For the text-containing cell, return its midpoint in [x, y] coordinate format. 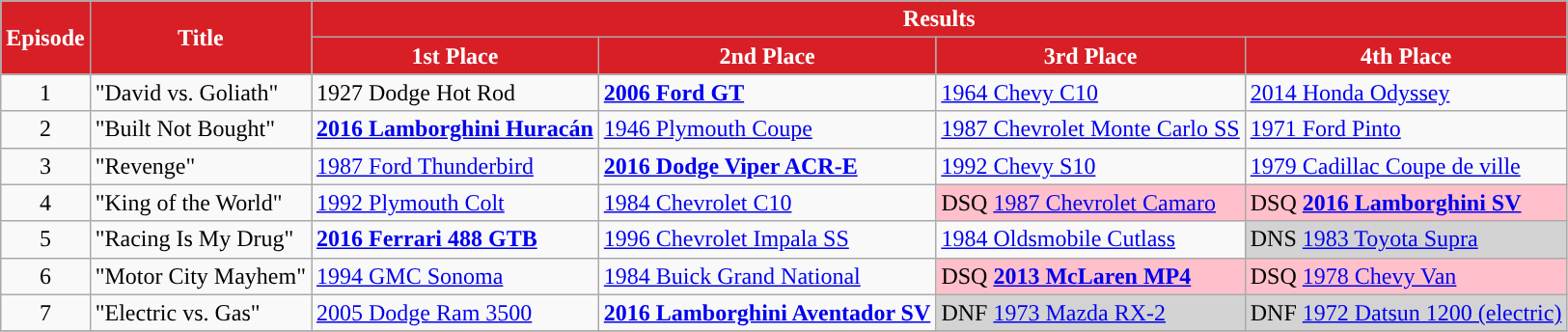
DNS 1983 Toyota Supra [1406, 239]
1971 Ford Pinto [1406, 129]
2nd Place [767, 56]
1927 Dodge Hot Rod [454, 93]
2 [45, 129]
"Motor City Mayhem" [201, 276]
1964 Chevy C10 [1090, 93]
6 [45, 276]
4 [45, 203]
"Electric vs. Gas" [201, 313]
1946 Plymouth Coupe [767, 129]
DNF 1972 Datsun 1200 (electric) [1406, 313]
3rd Place [1090, 56]
2016 Ferrari 488 GTB [454, 239]
1992 Chevy S10 [1090, 166]
"Racing Is My Drug" [201, 239]
5 [45, 239]
2014 Honda Odyssey [1406, 93]
2016 Lamborghini Aventador SV [767, 313]
4th Place [1406, 56]
"Revenge" [201, 166]
1984 Buick Grand National [767, 276]
1 [45, 93]
"David vs. Goliath" [201, 93]
2016 Lamborghini Huracán [454, 129]
1996 Chevrolet Impala SS [767, 239]
1984 Oldsmobile Cutlass [1090, 239]
1994 GMC Sonoma [454, 276]
Results [938, 19]
1992 Plymouth Colt [454, 203]
3 [45, 166]
2005 Dodge Ram 3500 [454, 313]
DSQ 2013 McLaren MP4 [1090, 276]
Title [201, 38]
1979 Cadillac Coupe de ville [1406, 166]
DSQ 2016 Lamborghini SV [1406, 203]
1987 Chevrolet Monte Carlo SS [1090, 129]
"King of the World" [201, 203]
2006 Ford GT [767, 93]
1984 Chevrolet C10 [767, 203]
DSQ 1978 Chevy Van [1406, 276]
7 [45, 313]
DNF 1973 Mazda RX-2 [1090, 313]
1st Place [454, 56]
"Built Not Bought" [201, 129]
1987 Ford Thunderbird [454, 166]
DSQ 1987 Chevrolet Camaro [1090, 203]
Episode [45, 38]
2016 Dodge Viper ACR-E [767, 166]
